Scan for the cell matching the given text and deliver its (X, Y) coordinate at center. 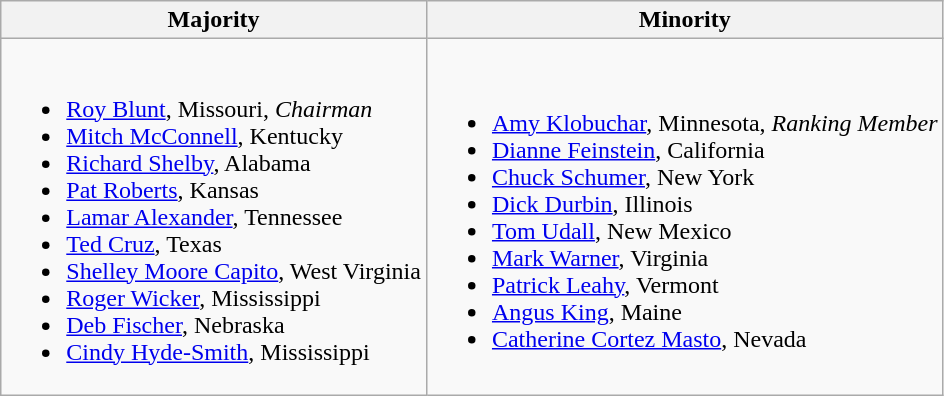
Majority (214, 20)
Minority (684, 20)
